Detect which cell encompasses the target text, then output its [X, Y] center coordinate. 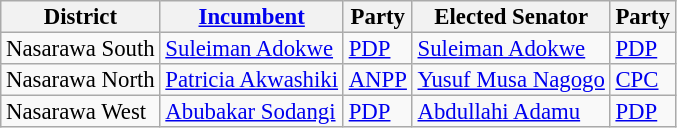
Abdullahi Adamu [511, 112]
District [80, 17]
ANPP [378, 80]
Nasarawa North [80, 80]
CPC [642, 80]
Nasarawa West [80, 112]
Abubakar Sodangi [252, 112]
Yusuf Musa Nagogo [511, 80]
Nasarawa South [80, 49]
Elected Senator [511, 17]
Patricia Akwashiki [252, 80]
Incumbent [252, 17]
